Identify which cell holds the provided text, then report its (x, y) central coordinate. 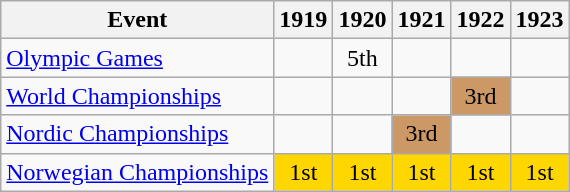
1920 (362, 20)
1923 (540, 20)
1922 (480, 20)
5th (362, 58)
World Championships (138, 96)
Norwegian Championships (138, 172)
Olympic Games (138, 58)
1919 (304, 20)
1921 (422, 20)
Nordic Championships (138, 134)
Event (138, 20)
